Locate the cell with the specified text and output its (x, y) center coordinate. 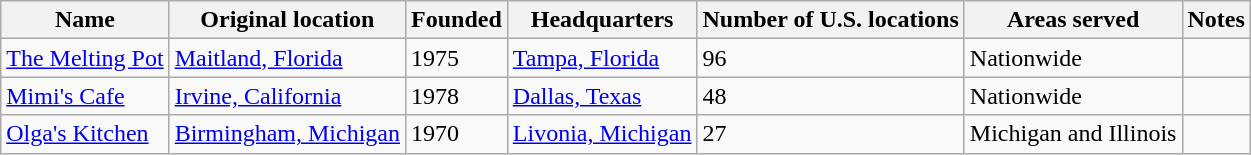
Notes (1216, 20)
Tampa, Florida (602, 58)
27 (830, 134)
1975 (457, 58)
Mimi's Cafe (85, 96)
Irvine, California (287, 96)
96 (830, 58)
Headquarters (602, 20)
Number of U.S. locations (830, 20)
Livonia, Michigan (602, 134)
Original location (287, 20)
Olga's Kitchen (85, 134)
Maitland, Florida (287, 58)
1970 (457, 134)
Founded (457, 20)
Michigan and Illinois (1073, 134)
The Melting Pot (85, 58)
Name (85, 20)
Birmingham, Michigan (287, 134)
Areas served (1073, 20)
1978 (457, 96)
Dallas, Texas (602, 96)
48 (830, 96)
